Return the [x, y] coordinate for the center point of the cell that contains the specified text.  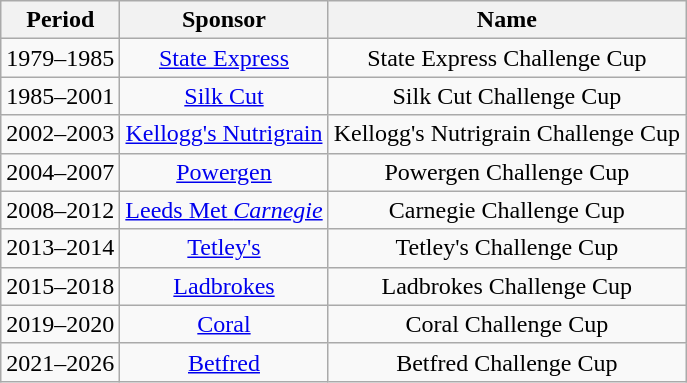
State Express [224, 58]
Betfred [224, 362]
Tetley's [224, 248]
2013–2014 [60, 248]
State Express Challenge Cup [506, 58]
2008–2012 [60, 210]
Silk Cut Challenge Cup [506, 96]
Silk Cut [224, 96]
Tetley's Challenge Cup [506, 248]
Coral [224, 324]
2004–2007 [60, 172]
Kellogg's Nutrigrain Challenge Cup [506, 134]
2019–2020 [60, 324]
Betfred Challenge Cup [506, 362]
Name [506, 20]
1985–2001 [60, 96]
Sponsor [224, 20]
1979–1985 [60, 58]
Kellogg's Nutrigrain [224, 134]
Ladbrokes Challenge Cup [506, 286]
2002–2003 [60, 134]
Ladbrokes [224, 286]
Carnegie Challenge Cup [506, 210]
Period [60, 20]
Powergen [224, 172]
Leeds Met Carnegie [224, 210]
2021–2026 [60, 362]
Coral Challenge Cup [506, 324]
2015–2018 [60, 286]
Powergen Challenge Cup [506, 172]
